Find where the given text appears and provide that cell's center as [x, y] coordinate. 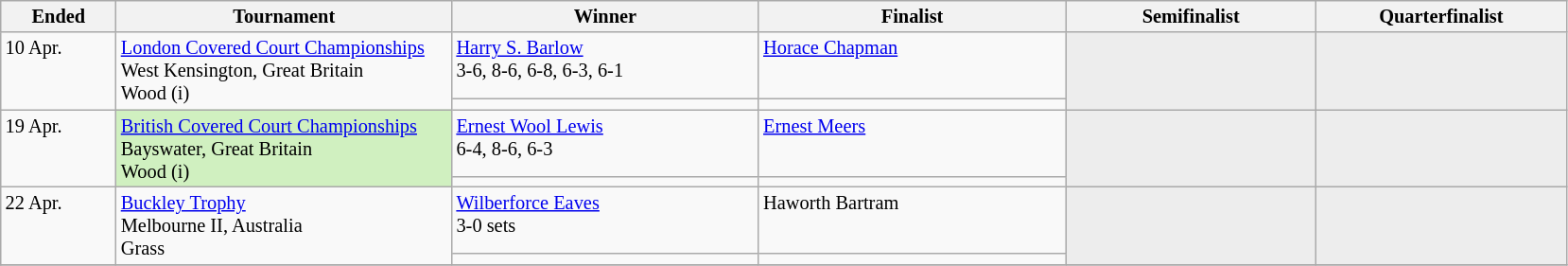
British Covered Court ChampionshipsBayswater, Great BritainWood (i) [284, 149]
Harry S. Barlow3-6, 8-6, 6-8, 6-3, 6-1 [605, 65]
Quarterfinalist [1441, 16]
Tournament [284, 16]
Ernest Meers [912, 143]
10 Apr. [59, 71]
Winner [605, 16]
Horace Chapman [912, 65]
22 Apr. [59, 225]
Ended [59, 16]
Haworth Bartram [912, 220]
Finalist [912, 16]
London Covered Court Championships West Kensington, Great BritainWood (i) [284, 71]
19 Apr. [59, 149]
Buckley TrophyMelbourne II, AustraliaGrass [284, 225]
Semifinalist [1192, 16]
Wilberforce Eaves3-0 sets [605, 220]
Ernest Wool Lewis6-4, 8-6, 6-3 [605, 143]
